Provide the (X, Y) coordinate of the cell's center where the given text is located.  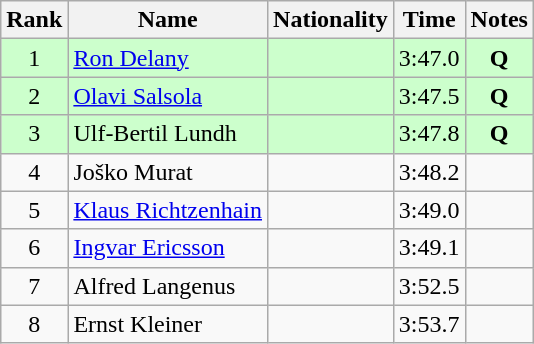
3:52.5 (429, 286)
Ingvar Ericsson (168, 248)
3:49.0 (429, 210)
3:47.8 (429, 134)
3:48.2 (429, 172)
Name (168, 20)
8 (34, 324)
Ron Delany (168, 58)
3:53.7 (429, 324)
5 (34, 210)
Ernst Kleiner (168, 324)
3:47.5 (429, 96)
Olavi Salsola (168, 96)
Alfred Langenus (168, 286)
3 (34, 134)
Rank (34, 20)
2 (34, 96)
Joško Murat (168, 172)
4 (34, 172)
Nationality (331, 20)
Time (429, 20)
1 (34, 58)
Ulf-Bertil Lundh (168, 134)
Notes (499, 20)
3:47.0 (429, 58)
3:49.1 (429, 248)
Klaus Richtzenhain (168, 210)
6 (34, 248)
7 (34, 286)
